Scan for the cell matching the given text and deliver its [x, y] coordinate at center. 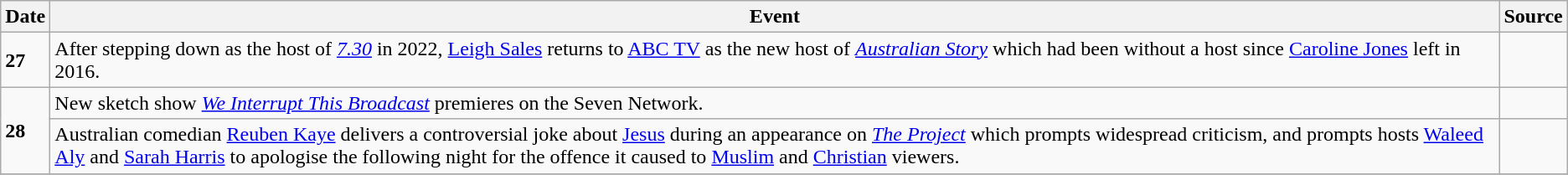
27 [25, 60]
Event [775, 17]
Source [1533, 17]
New sketch show We Interrupt This Broadcast premieres on the Seven Network. [775, 103]
28 [25, 131]
Date [25, 17]
